From the cell containing the given text, extract its center point as (x, y) coordinate. 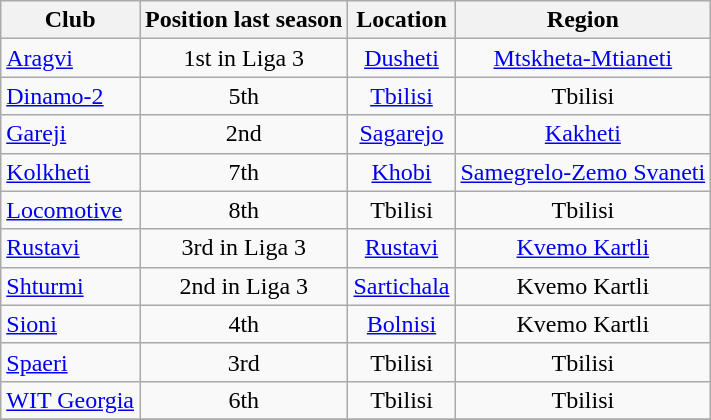
Location (402, 20)
Samegrelo-Zemo Svaneti (583, 172)
Sagarejo (402, 134)
3rd in Liga 3 (244, 248)
Locomotive (70, 210)
Position last season (244, 20)
Gareji (70, 134)
Mtskheta-Mtianeti (583, 58)
Dusheti (402, 58)
2nd (244, 134)
4th (244, 324)
Sartichala (402, 286)
Kolkheti (70, 172)
Kakheti (583, 134)
Shturmi (70, 286)
Sioni (70, 324)
Region (583, 20)
2nd in Liga 3 (244, 286)
Khobi (402, 172)
WIT Georgia (70, 400)
Dinamo-2 (70, 96)
Club (70, 20)
Aragvi (70, 58)
Spaeri (70, 362)
8th (244, 210)
Bolnisi (402, 324)
3rd (244, 362)
1st in Liga 3 (244, 58)
5th (244, 96)
6th (244, 400)
7th (244, 172)
